Provide the [x, y] coordinate of the cell's center where the given text is located.  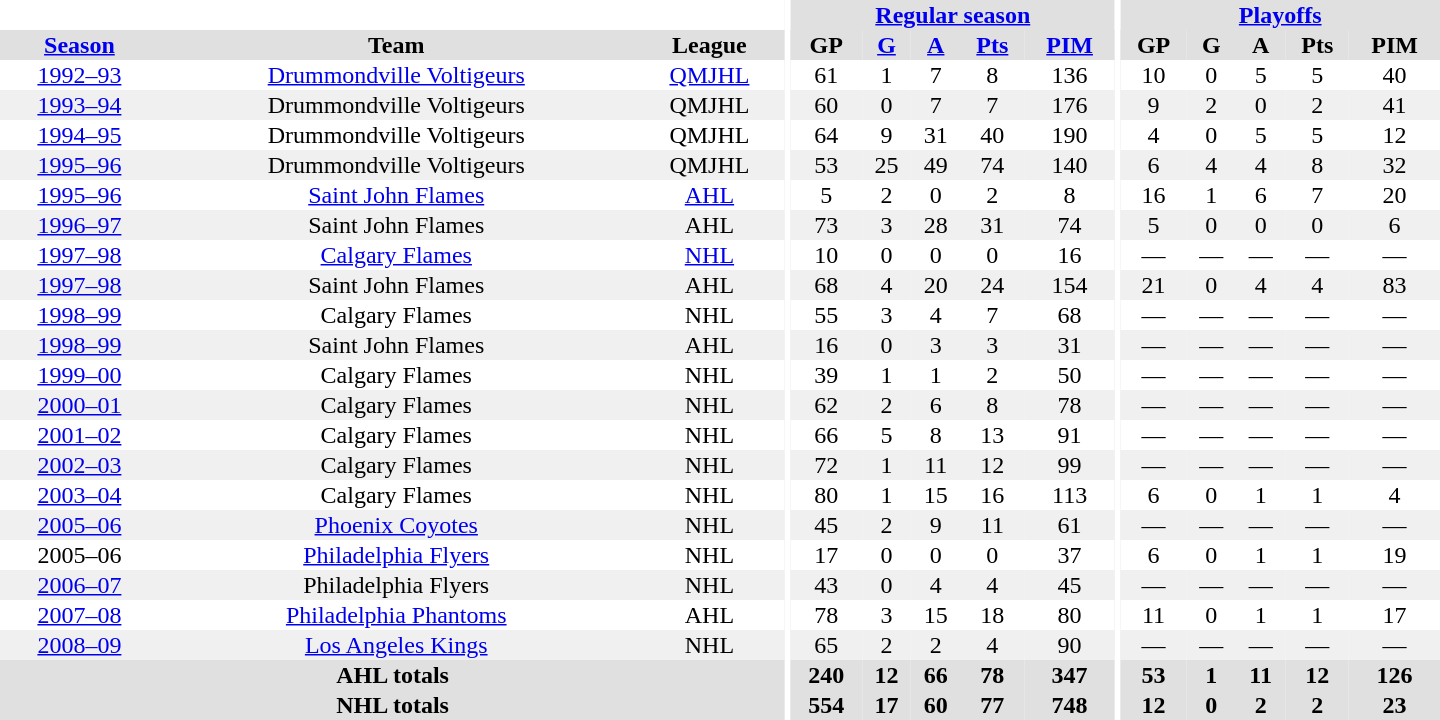
Season [80, 45]
50 [1070, 375]
League [710, 45]
32 [1394, 165]
1999–00 [80, 375]
748 [1070, 705]
2008–09 [80, 645]
154 [1070, 285]
1992–93 [80, 75]
65 [826, 645]
2000–01 [80, 405]
2001–02 [80, 435]
2002–03 [80, 465]
140 [1070, 165]
NHL totals [392, 705]
55 [826, 315]
77 [992, 705]
136 [1070, 75]
Playoffs [1280, 15]
126 [1394, 675]
Team [396, 45]
Phoenix Coyotes [396, 525]
37 [1070, 555]
90 [1070, 645]
72 [826, 465]
240 [826, 675]
347 [1070, 675]
18 [992, 615]
190 [1070, 135]
21 [1153, 285]
39 [826, 375]
2006–07 [80, 585]
2007–08 [80, 615]
Los Angeles Kings [396, 645]
99 [1070, 465]
113 [1070, 495]
Regular season [953, 15]
64 [826, 135]
25 [886, 165]
41 [1394, 105]
176 [1070, 105]
24 [992, 285]
1996–97 [80, 225]
AHL totals [392, 675]
62 [826, 405]
554 [826, 705]
73 [826, 225]
1993–94 [80, 105]
1994–95 [80, 135]
13 [992, 435]
43 [826, 585]
28 [936, 225]
Philadelphia Phantoms [396, 615]
49 [936, 165]
2003–04 [80, 495]
19 [1394, 555]
83 [1394, 285]
91 [1070, 435]
23 [1394, 705]
